Scan for the cell matching the given text and deliver its (x, y) coordinate at center. 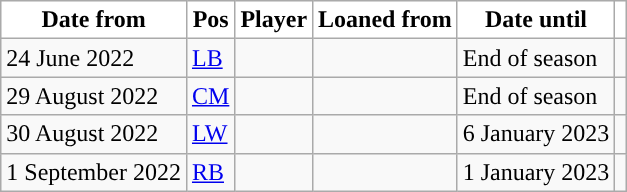
1 September 2022 (94, 172)
Date until (536, 20)
29 August 2022 (94, 96)
LB (210, 58)
Loaned from (386, 20)
CM (210, 96)
LW (210, 134)
30 August 2022 (94, 134)
1 January 2023 (536, 172)
Pos (210, 20)
24 June 2022 (94, 58)
Player (274, 20)
6 January 2023 (536, 134)
RB (210, 172)
Date from (94, 20)
